Find where the given text appears and provide that cell's center as (x, y) coordinate. 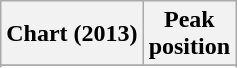
Chart (2013) (72, 34)
Peakposition (189, 34)
